Detect which cell encompasses the target text, then output its [X, Y] center coordinate. 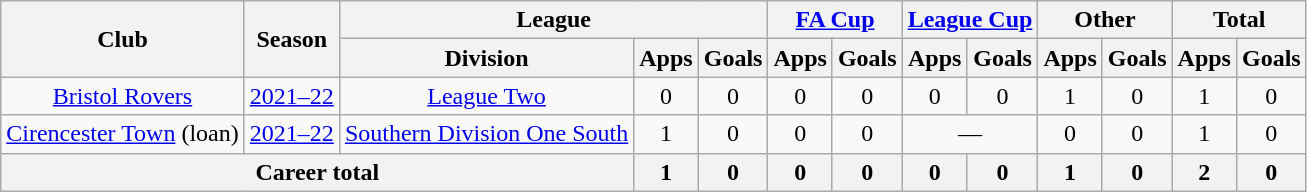
Total [1239, 20]
2 [1204, 172]
Other [1105, 20]
Career total [318, 172]
Southern Division One South [486, 134]
— [970, 134]
Bristol Rovers [123, 96]
League [554, 20]
Cirencester Town (loan) [123, 134]
League Cup [970, 20]
Club [123, 39]
FA Cup [835, 20]
League Two [486, 96]
Division [486, 58]
Season [292, 39]
